Search for the cell housing the specified text and yield its (X, Y) center coordinate. 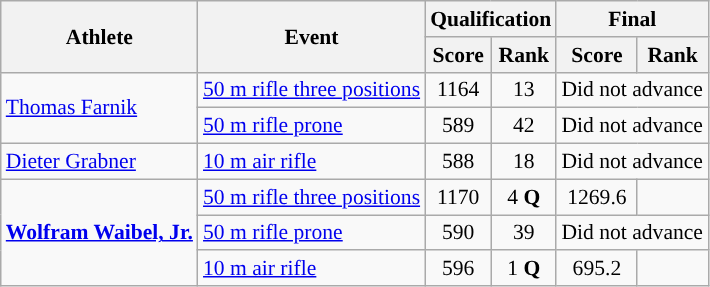
695.2 (596, 269)
Thomas Farnik (100, 108)
1 Q (524, 269)
42 (524, 126)
1269.6 (596, 197)
590 (458, 233)
Wolfram Waibel, Jr. (100, 232)
18 (524, 162)
Dieter Grabner (100, 162)
Event (312, 36)
Final (632, 19)
588 (458, 162)
1164 (458, 90)
Athlete (100, 36)
13 (524, 90)
4 Q (524, 197)
1170 (458, 197)
Qualification (490, 19)
589 (458, 126)
39 (524, 233)
596 (458, 269)
